Locate the cell with the specified text and output its [X, Y] center coordinate. 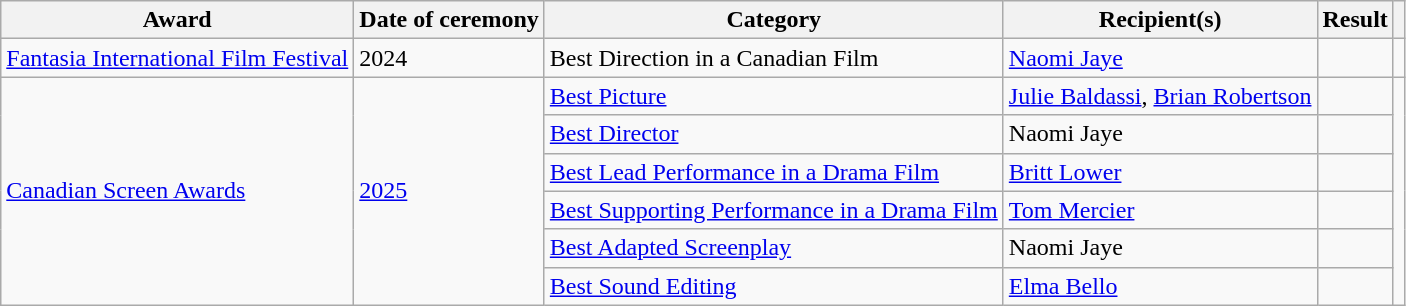
Recipient(s) [1160, 20]
Award [178, 20]
2024 [450, 58]
2025 [450, 191]
Best Director [774, 134]
Date of ceremony [450, 20]
Fantasia International Film Festival [178, 58]
Julie Baldassi, Brian Robertson [1160, 96]
Result [1355, 20]
Elma Bello [1160, 286]
Britt Lower [1160, 172]
Best Adapted Screenplay [774, 248]
Category [774, 20]
Canadian Screen Awards [178, 191]
Tom Mercier [1160, 210]
Best Picture [774, 96]
Best Supporting Performance in a Drama Film [774, 210]
Best Direction in a Canadian Film [774, 58]
Best Lead Performance in a Drama Film [774, 172]
Best Sound Editing [774, 286]
